Determine the (x, y) coordinate at the center of the cell enclosing the given text.  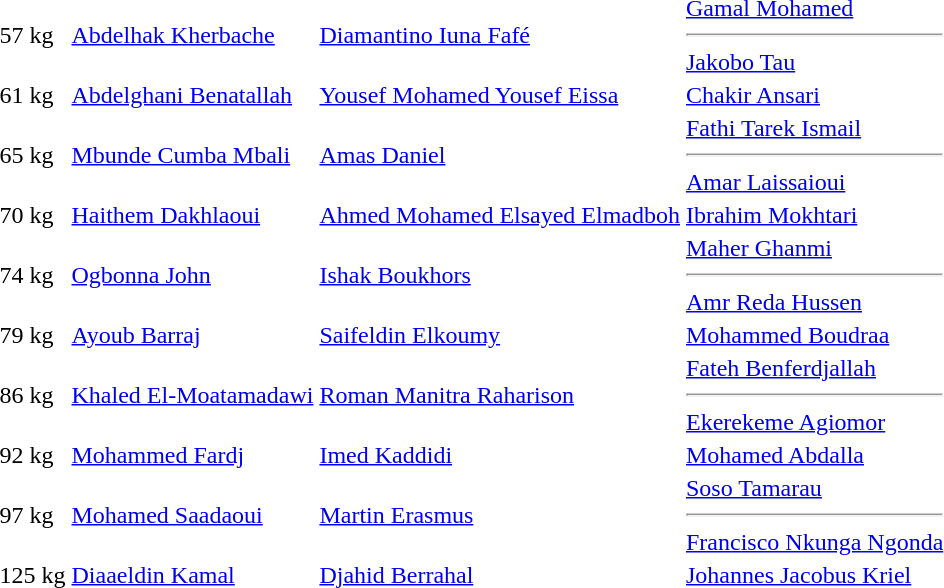
Ogbonna John (192, 275)
Saifeldin Elkoumy (500, 335)
Imed Kaddidi (500, 455)
Ahmed Mohamed Elsayed Elmadboh (500, 215)
Ishak Boukhors (500, 275)
Yousef Mohamed Yousef Eissa (500, 95)
Ayoub Barraj (192, 335)
Mbunde Cumba Mbali (192, 155)
Khaled El-Moatamadawi (192, 395)
Roman Manitra Raharison (500, 395)
Mohammed Fardj (192, 455)
Abdelghani Benatallah (192, 95)
Haithem Dakhlaoui (192, 215)
Amas Daniel (500, 155)
Mohamed Saadaoui (192, 515)
Martin Erasmus (500, 515)
